Find where the given text appears and provide that cell's center as [x, y] coordinate. 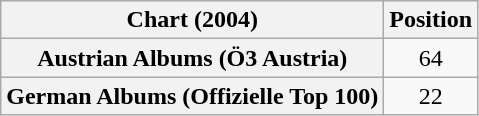
64 [431, 58]
22 [431, 96]
German Albums (Offizielle Top 100) [192, 96]
Austrian Albums (Ö3 Austria) [192, 58]
Chart (2004) [192, 20]
Position [431, 20]
